Capture the cell that displays the provided text and extract its [x, y] central coordinate. 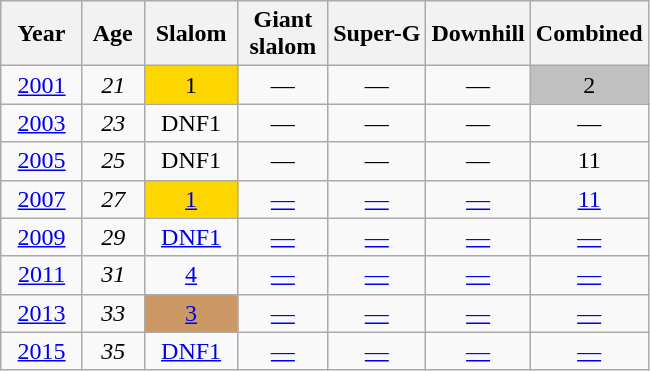
Year [42, 34]
2003 [42, 123]
2011 [42, 275]
4 [191, 275]
Age [113, 34]
21 [113, 85]
2009 [42, 237]
Combined [589, 34]
27 [113, 199]
2013 [42, 313]
35 [113, 351]
33 [113, 313]
23 [113, 123]
31 [113, 275]
3 [191, 313]
Slalom [191, 34]
Downhill [478, 34]
29 [113, 237]
25 [113, 161]
2001 [42, 85]
Giant slalom [283, 34]
2 [589, 85]
2007 [42, 199]
Super-G [377, 34]
2015 [42, 351]
2005 [42, 161]
